Extract the [x, y] coordinate from the center of the cell holding the provided text.  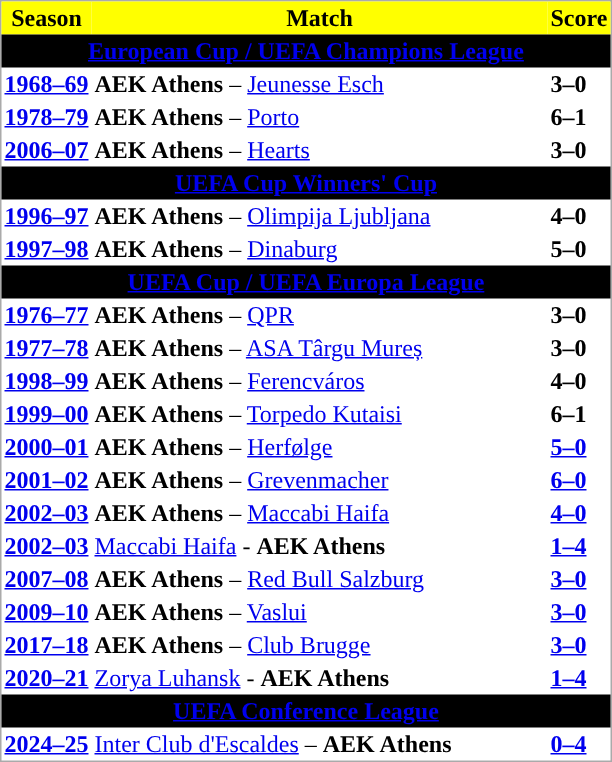
AEK Athens – Maccabi Haifa [320, 512]
UEFA Conference League [306, 710]
2020–21 [47, 678]
AEK Athens – Olimpija Ljubljana [320, 216]
1998–99 [47, 380]
Season [47, 18]
2017–18 [47, 644]
Score [580, 18]
AEK Athens – Club Brugge [320, 644]
AEK Athens – Vaslui [320, 612]
AEK Athens – Herfølge [320, 446]
AEK Athens – Grevenmacher [320, 480]
AEK Athens – Red Bull Salzburg [320, 578]
AEK Athens – QPR [320, 314]
2009–10 [47, 612]
2001–02 [47, 480]
Inter Club d'Escaldes – AEK Athens [320, 744]
European Cup / UEFA Champions League [306, 50]
1997–98 [47, 248]
UEFA Cup Winners' Cup [306, 182]
1999–00 [47, 414]
0–4 [580, 744]
1996–97 [47, 216]
AEK Athens – Dinaburg [320, 248]
Maccabi Haifa - AEK Athens [320, 546]
AEK Athens – Ferencváros [320, 380]
2007–08 [47, 578]
2024–25 [47, 744]
1977–78 [47, 348]
1976–77 [47, 314]
AEK Athens – Torpedo Kutaisi [320, 414]
2000–01 [47, 446]
1968–69 [47, 84]
6–0 [580, 480]
AEK Athens – Hearts [320, 150]
UEFA Cup / UEFA Europa League [306, 282]
AEK Athens – Porto [320, 116]
Zorya Luhansk - AEK Athens [320, 678]
1978–79 [47, 116]
AEK Athens – Jeunesse Esch [320, 84]
2006–07 [47, 150]
AEK Athens – ASA Târgu Mureș [320, 348]
Match [320, 18]
